Find where the given text appears and provide that cell's center as (x, y) coordinate. 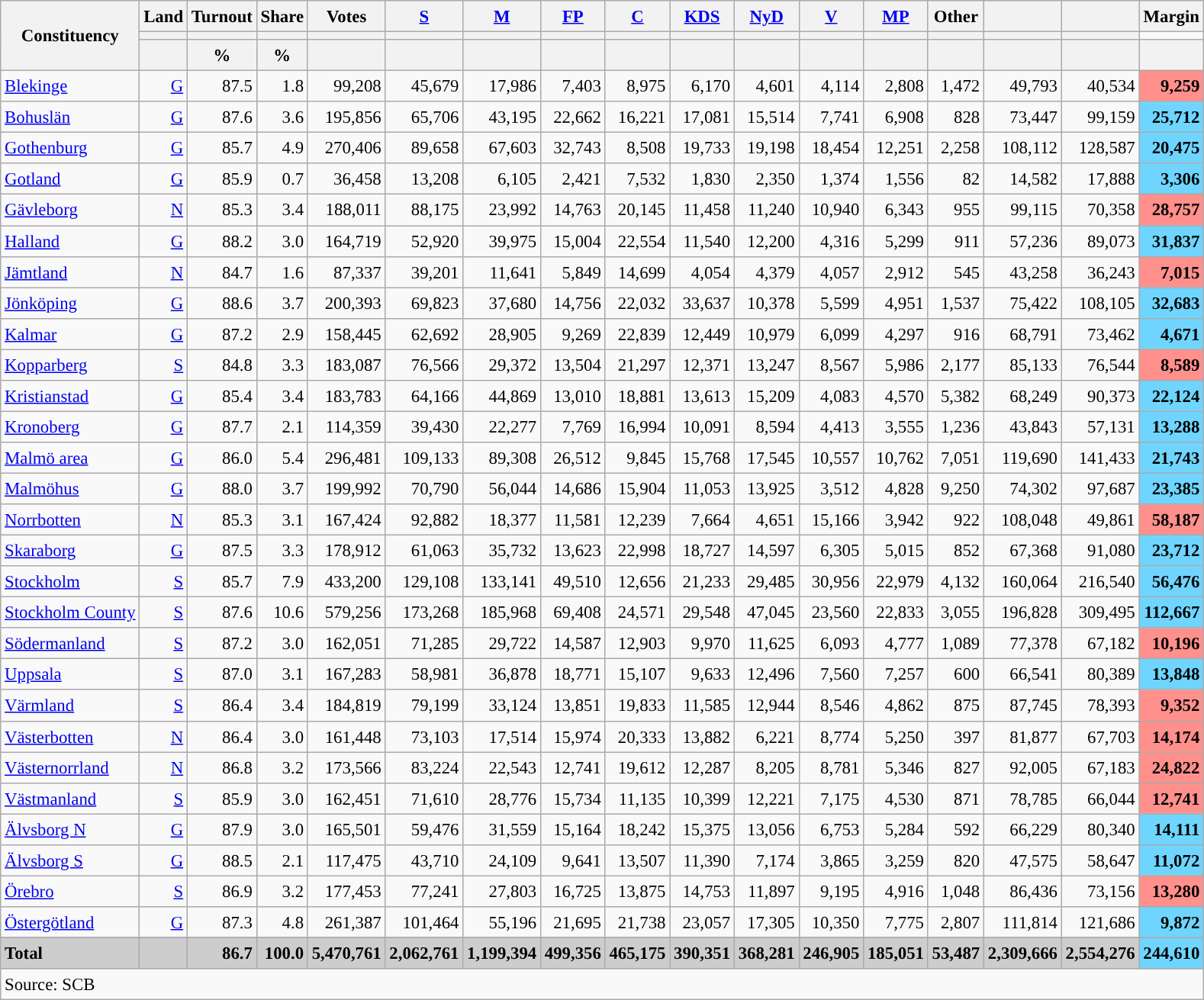
Votes (346, 17)
23,385 (1172, 488)
87.0 (221, 674)
9,641 (572, 860)
10,350 (832, 923)
5,250 (896, 737)
4,530 (896, 798)
5,382 (955, 397)
167,283 (346, 674)
1,199,394 (502, 953)
4,132 (955, 581)
Turnout (221, 17)
11,390 (702, 860)
24,109 (502, 860)
1.6 (282, 272)
Blekinge (70, 87)
22,839 (638, 334)
12,371 (702, 365)
76,544 (1100, 365)
12,200 (766, 241)
24,822 (1172, 767)
9,352 (1172, 706)
Södermanland (70, 644)
Land (163, 17)
14,699 (638, 272)
3,512 (832, 488)
3,259 (896, 860)
22,277 (502, 427)
4.8 (282, 923)
86.8 (221, 767)
4,413 (832, 427)
2,062,761 (424, 953)
29,548 (702, 613)
18,881 (638, 397)
15,004 (572, 241)
12,239 (638, 520)
Jönköping (70, 304)
100.0 (282, 953)
23,712 (1172, 551)
6,099 (832, 334)
3,055 (955, 613)
Gothenburg (70, 148)
84.8 (221, 365)
11,540 (702, 241)
8,567 (832, 365)
73,156 (1100, 891)
35,732 (502, 551)
875 (955, 706)
14,597 (766, 551)
600 (955, 674)
16,994 (638, 427)
270,406 (346, 148)
7,769 (572, 427)
36,458 (346, 178)
69,823 (424, 304)
13,208 (424, 178)
Uppsala (70, 674)
6,093 (832, 644)
KDS (702, 17)
76,566 (424, 365)
6,105 (502, 178)
89,073 (1100, 241)
4.9 (282, 148)
36,243 (1100, 272)
44,869 (502, 397)
23,560 (832, 613)
17,081 (702, 117)
Halland (70, 241)
14,174 (1172, 737)
6,170 (702, 87)
13,848 (1172, 674)
67,368 (1023, 551)
43,258 (1023, 272)
89,308 (502, 458)
183,087 (346, 365)
1,048 (955, 891)
Kopparberg (70, 365)
49,861 (1100, 520)
32,743 (572, 148)
28,776 (502, 798)
128,587 (1100, 148)
22,998 (638, 551)
20,475 (1172, 148)
Stockholm (70, 581)
9,195 (832, 891)
86.9 (221, 891)
579,256 (346, 613)
58,647 (1100, 860)
52,920 (424, 241)
8,594 (766, 427)
15,974 (572, 737)
828 (955, 117)
64,166 (424, 397)
15,375 (702, 830)
133,141 (502, 581)
FP (572, 17)
3,555 (896, 427)
4,777 (896, 644)
141,433 (1100, 458)
NyD (766, 17)
3,942 (896, 520)
4,297 (896, 334)
9,250 (955, 488)
91,080 (1100, 551)
55,196 (502, 923)
Östergötland (70, 923)
87.7 (221, 427)
Stockholm County (70, 613)
117,475 (346, 860)
5.4 (282, 458)
9,269 (572, 334)
67,603 (502, 148)
10,940 (832, 211)
13,010 (572, 397)
Source: SCB (603, 984)
Älvsborg N (70, 830)
11,897 (766, 891)
12,221 (766, 798)
92,005 (1023, 767)
13,288 (1172, 427)
22,032 (638, 304)
111,814 (1023, 923)
12,287 (702, 767)
244,610 (1172, 953)
22,833 (896, 613)
17,514 (502, 737)
47,045 (766, 613)
173,566 (346, 767)
8,546 (832, 706)
5,346 (896, 767)
15,734 (572, 798)
7,775 (896, 923)
158,445 (346, 334)
22,662 (572, 117)
24,571 (638, 613)
4,570 (896, 397)
MP (896, 17)
97,687 (1100, 488)
5,299 (896, 241)
66,229 (1023, 830)
101,464 (424, 923)
Örebro (70, 891)
Gotland (70, 178)
78,785 (1023, 798)
15,904 (638, 488)
5,015 (896, 551)
433,200 (346, 581)
108,112 (1023, 148)
67,183 (1100, 767)
40,534 (1100, 87)
75,422 (1023, 304)
4,828 (896, 488)
5,849 (572, 272)
21,695 (572, 923)
36,878 (502, 674)
955 (955, 211)
8,975 (638, 87)
13,504 (572, 365)
18,771 (572, 674)
164,719 (346, 241)
1,830 (702, 178)
Margin (1172, 17)
83,224 (424, 767)
99,115 (1023, 211)
43,195 (502, 117)
4,114 (832, 87)
70,790 (424, 488)
69,408 (572, 613)
56,044 (502, 488)
129,108 (424, 581)
15,514 (766, 117)
29,722 (502, 644)
12,944 (766, 706)
15,164 (572, 830)
2,177 (955, 365)
4,379 (766, 272)
66,541 (1023, 674)
78,393 (1100, 706)
922 (955, 520)
188,011 (346, 211)
Norrbotten (70, 520)
161,448 (346, 737)
86.0 (221, 458)
45,679 (424, 87)
13,623 (572, 551)
47,575 (1023, 860)
77,378 (1023, 644)
10,557 (832, 458)
162,451 (346, 798)
6,908 (896, 117)
15,166 (832, 520)
29,372 (502, 365)
11,458 (702, 211)
4,916 (896, 891)
2,807 (955, 923)
183,783 (346, 397)
14,756 (572, 304)
108,105 (1100, 304)
3,306 (1172, 178)
2,350 (766, 178)
200,393 (346, 304)
173,268 (424, 613)
3.6 (282, 117)
85,133 (1023, 365)
11,581 (572, 520)
M (502, 17)
390,351 (702, 953)
11,135 (638, 798)
74,302 (1023, 488)
167,424 (346, 520)
33,637 (702, 304)
199,992 (346, 488)
39,201 (424, 272)
9,970 (702, 644)
160,064 (1023, 581)
C (638, 17)
13,882 (702, 737)
397 (955, 737)
71,285 (424, 644)
309,495 (1100, 613)
11,585 (702, 706)
852 (955, 551)
13,925 (766, 488)
21,743 (1172, 458)
10,399 (702, 798)
88,175 (424, 211)
39,975 (502, 241)
6,305 (832, 551)
43,843 (1023, 427)
11,641 (502, 272)
13,613 (702, 397)
4,651 (766, 520)
592 (955, 830)
1,537 (955, 304)
7,175 (832, 798)
31,837 (1172, 241)
9,872 (1172, 923)
22,543 (502, 767)
88.5 (221, 860)
8,508 (638, 148)
5,470,761 (346, 953)
2,258 (955, 148)
86.7 (221, 953)
2,554,276 (1100, 953)
81,877 (1023, 737)
57,236 (1023, 241)
108,048 (1023, 520)
17,986 (502, 87)
8,774 (832, 737)
27,803 (502, 891)
296,481 (346, 458)
87,745 (1023, 706)
Kronoberg (70, 427)
195,856 (346, 117)
Bohuslän (70, 117)
5,284 (896, 830)
465,175 (638, 953)
7.9 (282, 581)
99,208 (346, 87)
2,808 (896, 87)
10,196 (1172, 644)
17,545 (766, 458)
15,768 (702, 458)
58,981 (424, 674)
1,236 (955, 427)
15,107 (638, 674)
4,862 (896, 706)
59,476 (424, 830)
14,686 (572, 488)
827 (955, 767)
1,472 (955, 87)
12,251 (896, 148)
246,905 (832, 953)
73,462 (1100, 334)
61,063 (424, 551)
12,903 (638, 644)
13,875 (638, 891)
165,501 (346, 830)
88.0 (221, 488)
26,512 (572, 458)
20,145 (638, 211)
6,753 (832, 830)
67,182 (1100, 644)
0.7 (282, 178)
19,198 (766, 148)
14,111 (1172, 830)
11,053 (702, 488)
9,633 (702, 674)
V (832, 17)
33,124 (502, 706)
871 (955, 798)
8,589 (1172, 365)
7,664 (702, 520)
22,554 (638, 241)
87.9 (221, 830)
17,305 (766, 923)
178,912 (346, 551)
185,968 (502, 613)
4,057 (832, 272)
80,389 (1100, 674)
16,725 (572, 891)
Västerbotten (70, 737)
20,333 (638, 737)
99,159 (1100, 117)
12,656 (638, 581)
545 (955, 272)
4,316 (832, 241)
7,257 (896, 674)
1,556 (896, 178)
25,712 (1172, 117)
58,187 (1172, 520)
21,297 (638, 365)
86,436 (1023, 891)
4,601 (766, 87)
Kalmar (70, 334)
10,979 (766, 334)
65,706 (424, 117)
Share (282, 17)
7,560 (832, 674)
30,956 (832, 581)
13,280 (1172, 891)
14,582 (1023, 178)
7,741 (832, 117)
22,124 (1172, 397)
71,610 (424, 798)
4,671 (1172, 334)
79,199 (424, 706)
162,051 (346, 644)
11,072 (1172, 860)
196,828 (1023, 613)
8,205 (766, 767)
18,454 (832, 148)
31,559 (502, 830)
18,727 (702, 551)
11,240 (766, 211)
87.3 (221, 923)
19,833 (638, 706)
68,249 (1023, 397)
2,912 (896, 272)
Värmland (70, 706)
32,683 (1172, 304)
1,374 (832, 178)
10,762 (896, 458)
911 (955, 241)
62,692 (424, 334)
70,358 (1100, 211)
Other (955, 17)
112,667 (1172, 613)
10,091 (702, 427)
10,378 (766, 304)
22,979 (896, 581)
7,051 (955, 458)
Constituency (70, 36)
9,845 (638, 458)
4,951 (896, 304)
13,851 (572, 706)
Malmö area (70, 458)
19,612 (638, 767)
499,356 (572, 953)
13,247 (766, 365)
21,233 (702, 581)
92,882 (424, 520)
Malmöhus (70, 488)
185,051 (896, 953)
87,337 (346, 272)
23,992 (502, 211)
13,056 (766, 830)
1,089 (955, 644)
14,763 (572, 211)
85.4 (221, 397)
57,131 (1100, 427)
916 (955, 334)
19,733 (702, 148)
Västmanland (70, 798)
14,753 (702, 891)
67,703 (1100, 737)
Gävleborg (70, 211)
11,625 (766, 644)
73,103 (424, 737)
56,476 (1172, 581)
89,658 (424, 148)
2,421 (572, 178)
39,430 (424, 427)
15,209 (766, 397)
49,510 (572, 581)
6,343 (896, 211)
66,044 (1100, 798)
216,540 (1100, 581)
Kristianstad (70, 397)
84.7 (221, 272)
Skaraborg (70, 551)
1.8 (282, 87)
7,403 (572, 87)
2,309,666 (1023, 953)
12,496 (766, 674)
53,487 (955, 953)
29,485 (766, 581)
23,057 (702, 923)
119,690 (1023, 458)
Västernorrland (70, 767)
8,781 (832, 767)
177,453 (346, 891)
37,680 (502, 304)
21,738 (638, 923)
3,865 (832, 860)
14,587 (572, 644)
109,133 (424, 458)
7,532 (638, 178)
5,986 (896, 365)
121,686 (1100, 923)
6,221 (766, 737)
43,710 (424, 860)
18,242 (638, 830)
261,387 (346, 923)
77,241 (424, 891)
Total (70, 953)
184,819 (346, 706)
Jämtland (70, 272)
73,447 (1023, 117)
9,259 (1172, 87)
16,221 (638, 117)
820 (955, 860)
10.6 (282, 613)
Älvsborg S (70, 860)
82 (955, 178)
68,791 (1023, 334)
5,599 (832, 304)
13,507 (638, 860)
368,281 (766, 953)
88.6 (221, 304)
12,449 (702, 334)
18,377 (502, 520)
7,174 (766, 860)
2.9 (282, 334)
28,757 (1172, 211)
49,793 (1023, 87)
4,054 (702, 272)
17,888 (1100, 178)
80,340 (1100, 830)
114,359 (346, 427)
88.2 (221, 241)
7,015 (1172, 272)
90,373 (1100, 397)
28,905 (502, 334)
4,083 (832, 397)
